Return (X, Y) of the center of cell containing provided text 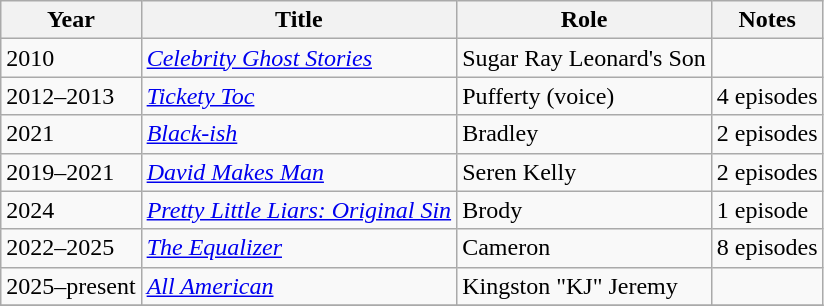
Year (71, 20)
1 episode (767, 210)
2025–present (71, 286)
Tickety Toc (299, 96)
All American (299, 286)
2024 (71, 210)
Pufferty (voice) (584, 96)
8 episodes (767, 248)
2010 (71, 58)
Brody (584, 210)
Seren Kelly (584, 172)
2019–2021 (71, 172)
The Equalizer (299, 248)
Title (299, 20)
Cameron (584, 248)
Celebrity Ghost Stories (299, 58)
Pretty Little Liars: Original Sin (299, 210)
2021 (71, 134)
David Makes Man (299, 172)
2012–2013 (71, 96)
Notes (767, 20)
Role (584, 20)
Kingston "KJ" Jeremy (584, 286)
Black-ish (299, 134)
4 episodes (767, 96)
Bradley (584, 134)
2022–2025 (71, 248)
Sugar Ray Leonard's Son (584, 58)
